Extract the [x, y] coordinate from the center of the cell holding the provided text.  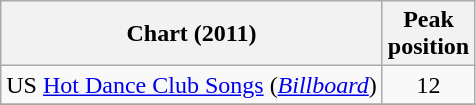
Chart (2011) [192, 34]
12 [428, 85]
US Hot Dance Club Songs (Billboard) [192, 85]
Peakposition [428, 34]
